Determine the (x, y) coordinate at the center of the cell enclosing the given text.  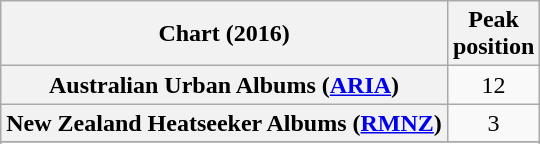
Peak position (493, 34)
3 (493, 123)
New Zealand Heatseeker Albums (RMNZ) (224, 123)
Australian Urban Albums (ARIA) (224, 85)
12 (493, 85)
Chart (2016) (224, 34)
